Capture the cell that displays the provided text and extract its [X, Y] central coordinate. 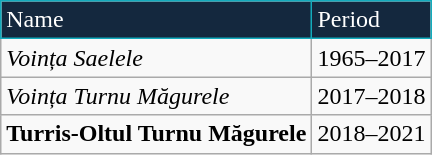
Turris-Oltul Turnu Măgurele [156, 134]
Name [156, 20]
Voința Saelele [156, 58]
2018–2021 [372, 134]
2017–2018 [372, 96]
1965–2017 [372, 58]
Period [372, 20]
Voința Turnu Măgurele [156, 96]
